Find where the given text appears and provide that cell's center as [X, Y] coordinate. 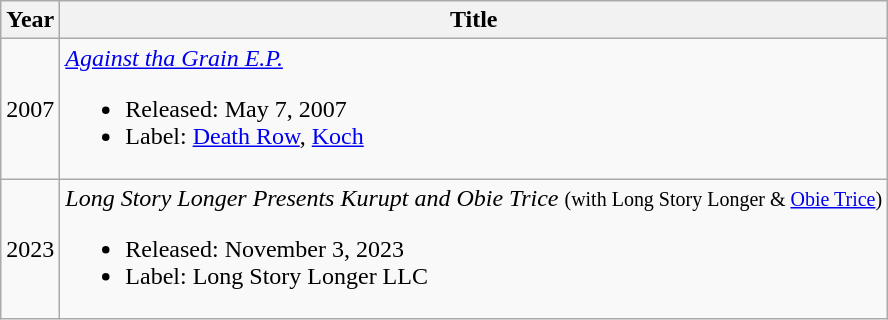
Against tha Grain E.P.Released: May 7, 2007Label: Death Row, Koch [474, 109]
2007 [30, 109]
2023 [30, 249]
Title [474, 20]
Year [30, 20]
Long Story Longer Presents Kurupt and Obie Trice (with Long Story Longer & Obie Trice)Released: November 3, 2023Label: Long Story Longer LLC [474, 249]
